Determine the [x, y] coordinate at the center of the cell enclosing the given text.  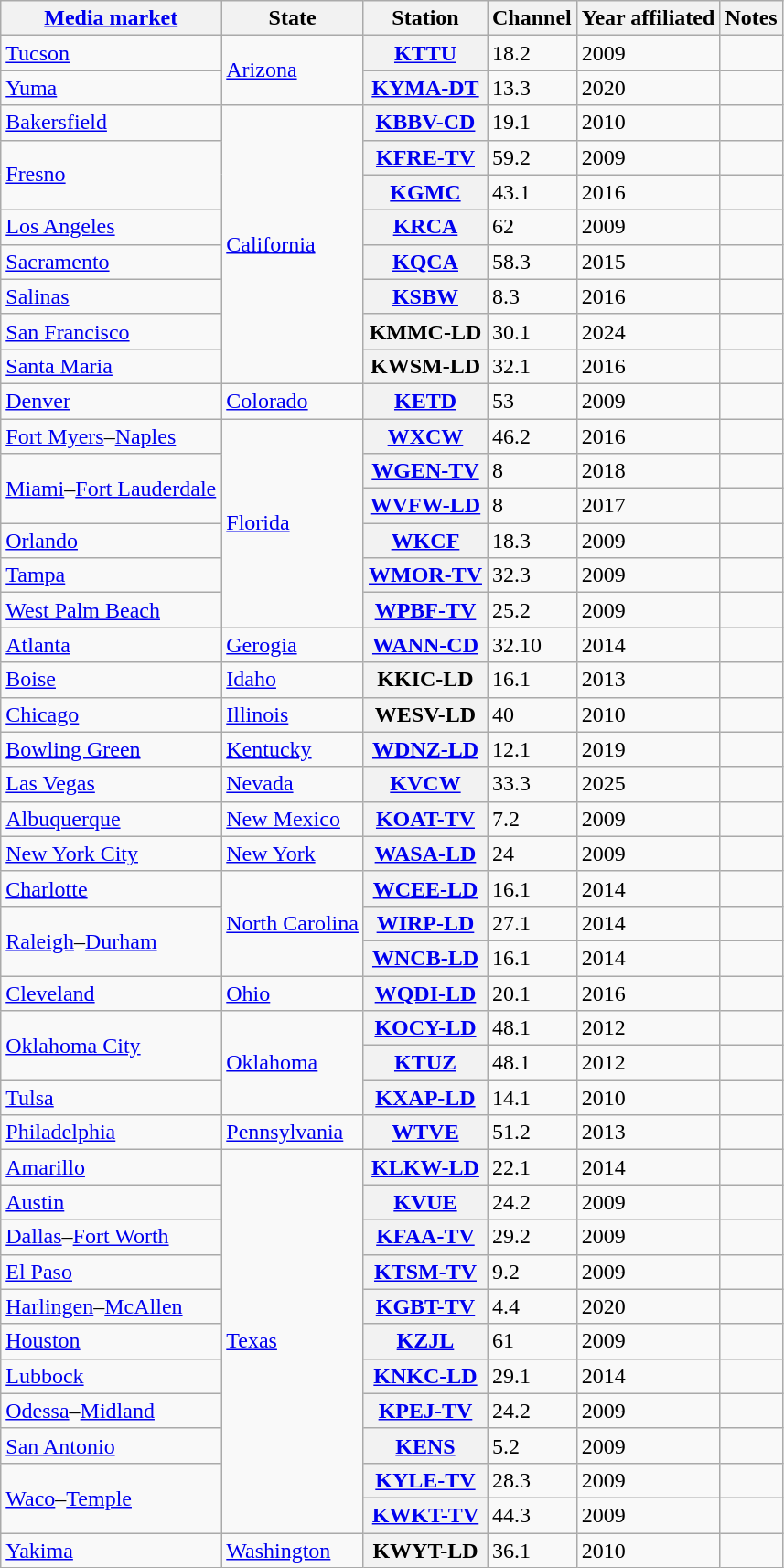
KOAT-TV [424, 819]
Raleigh–Durham [112, 940]
2025 [648, 784]
Fresno [112, 175]
WESV-LD [424, 714]
California [293, 244]
8.3 [532, 296]
WTVE [424, 1133]
2024 [648, 331]
KPEJ-TV [424, 1411]
WXCW [424, 436]
43.1 [532, 192]
San Antonio [112, 1445]
KENS [424, 1445]
KGBT-TV [424, 1306]
Tucson [112, 53]
29.2 [532, 1237]
Charlotte [112, 888]
12.1 [532, 749]
WASA-LD [424, 854]
40 [532, 714]
32.3 [532, 575]
Lubbock [112, 1376]
Dallas–Fort Worth [112, 1237]
13.3 [532, 88]
2017 [648, 506]
29.1 [532, 1376]
KLKW-LD [424, 1167]
58.3 [532, 262]
Amarillo [112, 1167]
Harlingen–McAllen [112, 1306]
Ohio [293, 993]
Oklahoma [293, 1063]
4.4 [532, 1306]
KTUZ [424, 1063]
44.3 [532, 1515]
Cleveland [112, 993]
Waco–Temple [112, 1498]
51.2 [532, 1133]
KGMC [424, 192]
33.3 [532, 784]
18.3 [532, 541]
WGEN-TV [424, 471]
WVFW-LD [424, 506]
Denver [112, 401]
Bakersfield [112, 123]
5.2 [532, 1445]
WANN-CD [424, 645]
WDNZ-LD [424, 749]
KTTU [424, 53]
Tampa [112, 575]
Florida [293, 523]
State [293, 18]
Houston [112, 1341]
30.1 [532, 331]
KWYT-LD [424, 1551]
Fort Myers–Naples [112, 436]
WNCB-LD [424, 958]
Media market [112, 18]
KOCY-LD [424, 1028]
Illinois [293, 714]
2018 [648, 471]
18.2 [532, 53]
59.2 [532, 157]
Odessa–Midland [112, 1411]
KTSM-TV [424, 1272]
Boise [112, 680]
KETD [424, 401]
KKIC-LD [424, 680]
KYMA-DT [424, 88]
2015 [648, 262]
Austin [112, 1202]
KVUE [424, 1202]
Yakima [112, 1551]
Oklahoma City [112, 1046]
KXAP-LD [424, 1098]
WCEE-LD [424, 888]
53 [532, 401]
KSBW [424, 296]
Notes [751, 18]
KRCA [424, 227]
San Francisco [112, 331]
Philadelphia [112, 1133]
WIRP-LD [424, 923]
KWSM-LD [424, 366]
WKCF [424, 541]
Pennsylvania [293, 1133]
KVCW [424, 784]
24 [532, 854]
KFRE-TV [424, 157]
19.1 [532, 123]
Chicago [112, 714]
WMOR-TV [424, 575]
Miami–Fort Lauderdale [112, 489]
Channel [532, 18]
Arizona [293, 70]
New York City [112, 854]
West Palm Beach [112, 610]
9.2 [532, 1272]
KWKT-TV [424, 1515]
KBBV-CD [424, 123]
22.1 [532, 1167]
32.1 [532, 366]
KMMC-LD [424, 331]
Year affiliated [648, 18]
36.1 [532, 1551]
KQCA [424, 262]
62 [532, 227]
Washington [293, 1551]
Las Vegas [112, 784]
Nevada [293, 784]
KZJL [424, 1341]
2019 [648, 749]
28.3 [532, 1480]
New York [293, 854]
KYLE-TV [424, 1480]
North Carolina [293, 923]
KFAA-TV [424, 1237]
Tulsa [112, 1098]
7.2 [532, 819]
New Mexico [293, 819]
Atlanta [112, 645]
46.2 [532, 436]
Gerogia [293, 645]
Idaho [293, 680]
Orlando [112, 541]
El Paso [112, 1272]
61 [532, 1341]
Colorado [293, 401]
WQDI-LD [424, 993]
27.1 [532, 923]
Yuma [112, 88]
Bowling Green [112, 749]
14.1 [532, 1098]
Station [424, 18]
Texas [293, 1341]
Sacramento [112, 262]
KNKC-LD [424, 1376]
Salinas [112, 296]
Santa Maria [112, 366]
Kentucky [293, 749]
32.10 [532, 645]
Los Angeles [112, 227]
Albuquerque [112, 819]
WPBF-TV [424, 610]
25.2 [532, 610]
20.1 [532, 993]
